Return the [X, Y] coordinate for the center point of the cell that contains the specified text.  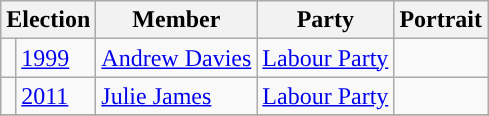
Member [176, 20]
Andrew Davies [176, 58]
1999 [56, 58]
Julie James [176, 96]
Party [326, 20]
Portrait [441, 20]
2011 [56, 96]
Election [48, 20]
